From the cell containing the given text, extract its center point as (x, y) coordinate. 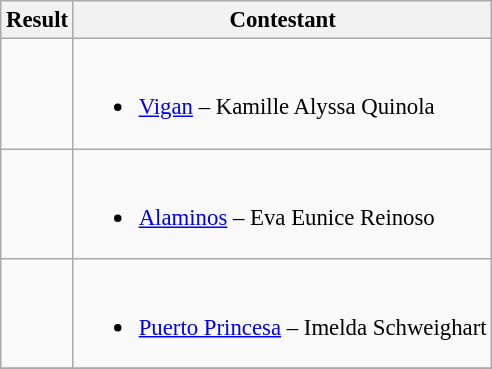
Result (38, 20)
Alaminos – Eva Eunice Reinoso (282, 204)
Contestant (282, 20)
Vigan – Kamille Alyssa Quinola (282, 94)
Puerto Princesa – Imelda Schweighart (282, 314)
